Extract the (x, y) coordinate from the center of the cell holding the provided text.  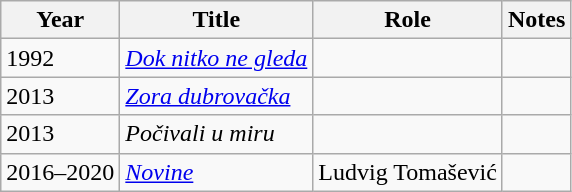
Ludvig Tomašević (408, 172)
1992 (60, 58)
Počivali u miru (216, 134)
Year (60, 20)
2016–2020 (60, 172)
Dok nitko ne gleda (216, 58)
Title (216, 20)
Novine (216, 172)
Role (408, 20)
Zora dubrovačka (216, 96)
Notes (536, 20)
